Output the (X, Y) coordinate of the center of the cell containing the given text.  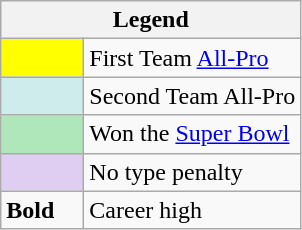
No type penalty (192, 172)
Won the Super Bowl (192, 134)
Legend (151, 20)
First Team All-Pro (192, 58)
Bold (42, 210)
Second Team All-Pro (192, 96)
Career high (192, 210)
